Return the (X, Y) coordinate for the center point of the cell that contains the specified text.  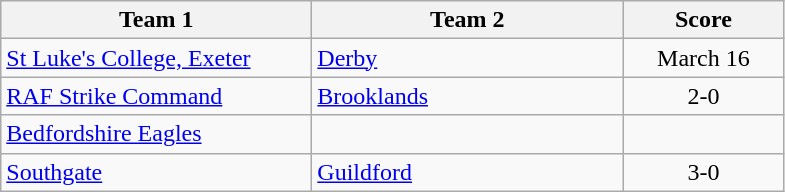
Brooklands (468, 96)
March 16 (704, 58)
Southgate (156, 172)
2-0 (704, 96)
St Luke's College, Exeter (156, 58)
Team 1 (156, 20)
Guildford (468, 172)
Score (704, 20)
RAF Strike Command (156, 96)
Derby (468, 58)
Team 2 (468, 20)
Bedfordshire Eagles (156, 134)
3-0 (704, 172)
